Scan for the cell matching the given text and deliver its [X, Y] coordinate at center. 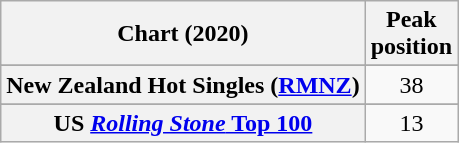
13 [411, 123]
Chart (2020) [183, 34]
New Zealand Hot Singles (RMNZ) [183, 85]
38 [411, 85]
US Rolling Stone Top 100 [183, 123]
Peakposition [411, 34]
